From the cell containing the given text, extract its center point as (X, Y) coordinate. 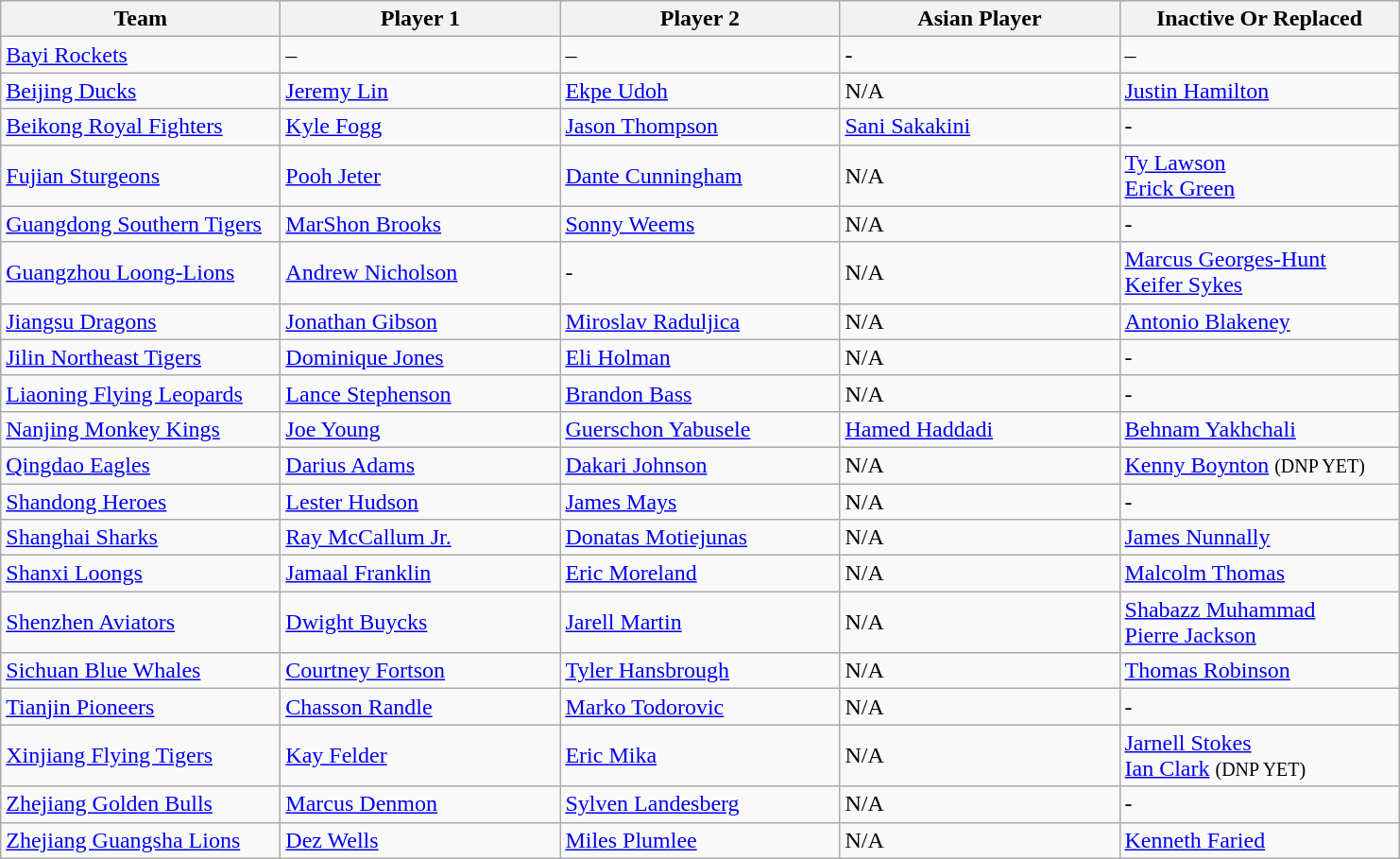
Team (141, 19)
Ray McCallum Jr. (420, 538)
James Mays (700, 502)
Shabazz Muhammad Pierre Jackson (1259, 622)
Guangdong Southern Tigers (141, 224)
Miles Plumlee (700, 840)
Player 2 (700, 19)
Guerschon Yabusele (700, 429)
Marko Todorovic (700, 707)
Shanxi Loongs (141, 574)
Bayi Rockets (141, 55)
Courtney Fortson (420, 671)
Fujian Sturgeons (141, 176)
Asian Player (980, 19)
Lance Stephenson (420, 393)
Jason Thompson (700, 127)
Chasson Randle (420, 707)
Miroslav Raduljica (700, 321)
Sichuan Blue Whales (141, 671)
Dwight Buycks (420, 622)
Kay Felder (420, 756)
Ty Lawson Erick Green (1259, 176)
Qingdao Eagles (141, 465)
Dante Cunningham (700, 176)
Beijing Ducks (141, 91)
Lester Hudson (420, 502)
James Nunnally (1259, 538)
Inactive Or Replaced (1259, 19)
Brandon Bass (700, 393)
Dakari Johnson (700, 465)
Shandong Heroes (141, 502)
Kenneth Faried (1259, 840)
Antonio Blakeney (1259, 321)
Shenzhen Aviators (141, 622)
Beikong Royal Fighters (141, 127)
Jilin Northeast Tigers (141, 357)
Sonny Weems (700, 224)
Darius Adams (420, 465)
Pooh Jeter (420, 176)
Guangzhou Loong-Lions (141, 272)
Marcus Georges-Hunt Keifer Sykes (1259, 272)
Jiangsu Dragons (141, 321)
Jamaal Franklin (420, 574)
Eli Holman (700, 357)
Andrew Nicholson (420, 272)
Ekpe Udoh (700, 91)
Dominique Jones (420, 357)
Eric Moreland (700, 574)
Liaoning Flying Leopards (141, 393)
Nanjing Monkey Kings (141, 429)
Player 1 (420, 19)
Xinjiang Flying Tigers (141, 756)
Donatas Motiejunas (700, 538)
Sylven Landesberg (700, 804)
Zhejiang Guangsha Lions (141, 840)
Jonathan Gibson (420, 321)
Malcolm Thomas (1259, 574)
Tianjin Pioneers (141, 707)
Jeremy Lin (420, 91)
Eric Mika (700, 756)
Dez Wells (420, 840)
MarShon Brooks (420, 224)
Shanghai Sharks (141, 538)
Justin Hamilton (1259, 91)
Kenny Boynton (DNP YET) (1259, 465)
Tyler Hansbrough (700, 671)
Kyle Fogg (420, 127)
Thomas Robinson (1259, 671)
Behnam Yakhchali (1259, 429)
Sani Sakakini (980, 127)
Hamed Haddadi (980, 429)
Joe Young (420, 429)
Jarell Martin (700, 622)
Marcus Denmon (420, 804)
Jarnell Stokes Ian Clark (DNP YET) (1259, 756)
Zhejiang Golden Bulls (141, 804)
